Find where the given text appears and provide that cell's center as (X, Y) coordinate. 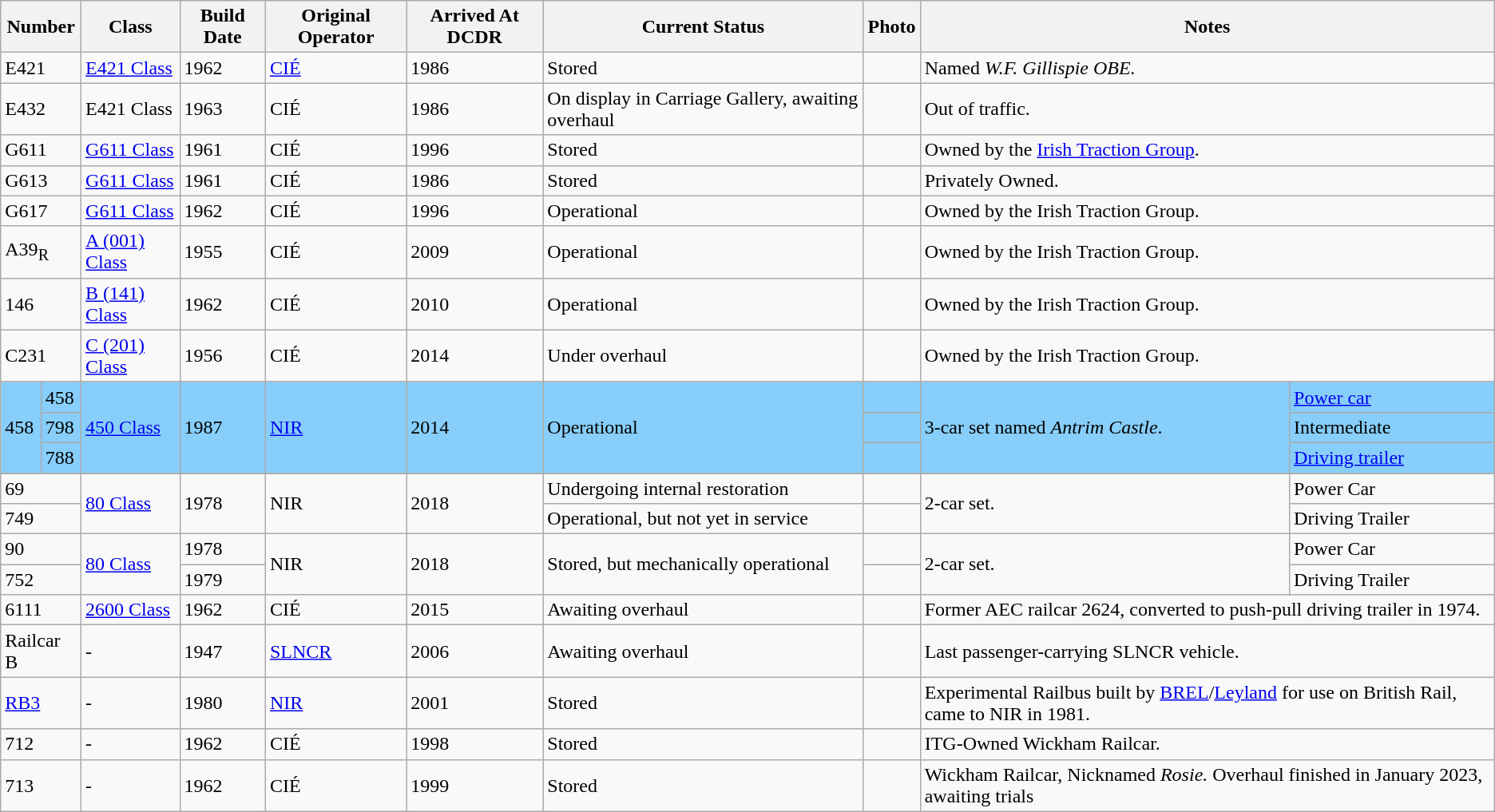
2600 Class (131, 610)
2010 (474, 303)
Under overhaul (703, 356)
749 (42, 519)
2006 (474, 652)
90 (42, 549)
C (201) Class (131, 356)
1963 (222, 109)
713 (42, 786)
Notes (1207, 27)
Experimental Railbus built by BREL/Leyland for use on British Rail, came to NIR in 1981. (1207, 703)
Current Status (703, 27)
E421 (42, 68)
712 (42, 744)
1955 (222, 252)
Wickham Railcar, Nicknamed Rosie. Overhaul finished in January 2023, awaiting trials (1207, 786)
Intermediate (1393, 427)
G617 (42, 211)
A (001) Class (131, 252)
Named W.F. Gillispie OBE. (1207, 68)
1998 (474, 744)
Class (131, 27)
On display in Carriage Gallery, awaiting overhaul (703, 109)
1987 (222, 427)
RB3 (42, 703)
SLNCR (335, 652)
Undergoing internal restoration (703, 488)
1980 (222, 703)
Power car (1393, 397)
Stored, but mechanically operational (703, 564)
Build Date (222, 27)
450 Class (131, 427)
69 (42, 488)
1979 (222, 580)
2015 (474, 610)
Arrived At DCDR (474, 27)
Photo (891, 27)
Former AEC railcar 2624, converted to push-pull driving trailer in 1974. (1207, 610)
Original Operator (335, 27)
1956 (222, 356)
1947 (222, 652)
Out of traffic. (1207, 109)
6111 (42, 610)
788 (61, 457)
A39R (42, 252)
2009 (474, 252)
ITG-Owned Wickham Railcar. (1207, 744)
146 (42, 303)
G613 (42, 180)
2001 (474, 703)
Railcar B (42, 652)
Number (42, 27)
798 (61, 427)
E432 (42, 109)
1999 (474, 786)
Driving trailer (1393, 457)
G611 (42, 150)
Privately Owned. (1207, 180)
752 (42, 580)
Last passenger-carrying SLNCR vehicle. (1207, 652)
C231 (42, 356)
Operational, but not yet in service (703, 519)
3-car set named Antrim Castle. (1104, 427)
B (141) Class (131, 303)
